Return [X, Y] of the center of cell containing provided text 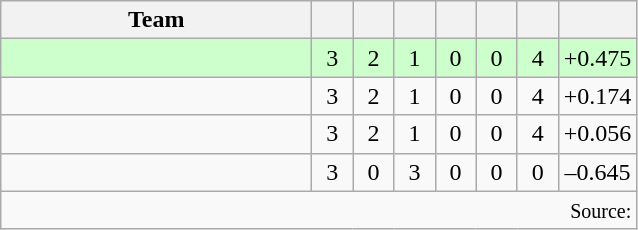
+0.174 [598, 96]
Team [156, 20]
–0.645 [598, 172]
+0.475 [598, 58]
Source: [319, 210]
+0.056 [598, 134]
